Detect which cell encompasses the target text, then output its [x, y] center coordinate. 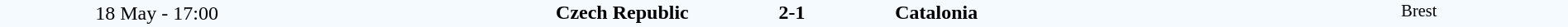
2-1 [791, 12]
Brest [1419, 13]
Catalonia [1082, 12]
Czech Republic [501, 12]
18 May - 17:00 [157, 13]
